Determine the (x, y) coordinate at the center of the cell enclosing the given text.  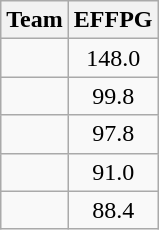
88.4 (113, 210)
148.0 (113, 58)
91.0 (113, 172)
97.8 (113, 134)
Team (35, 20)
EFFPG (113, 20)
99.8 (113, 96)
